Find where the given text appears and provide that cell's center as [X, Y] coordinate. 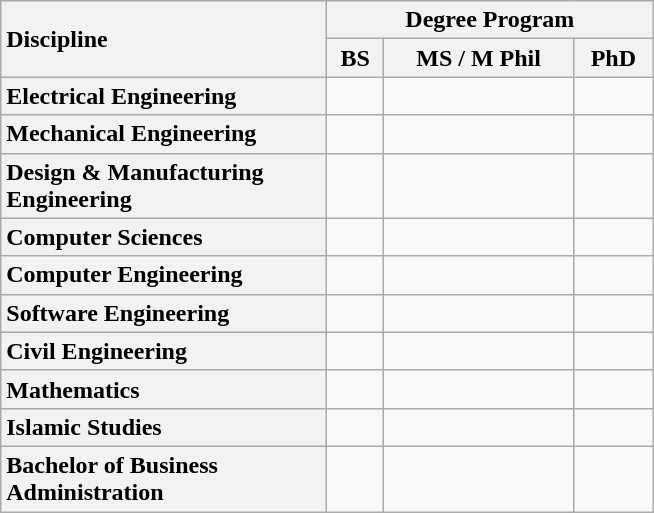
PhD [614, 58]
Civil Engineering [164, 351]
BS [356, 58]
Electrical Engineering [164, 96]
Discipline [164, 39]
Mathematics [164, 389]
Mechanical Engineering [164, 134]
Bachelor of Business Administration [164, 478]
Computer Sciences [164, 237]
Degree Program [490, 20]
Islamic Studies [164, 427]
Computer Engineering [164, 275]
Design & Manufacturing Engineering [164, 186]
MS / M Phil [478, 58]
Software Engineering [164, 313]
